Output the [x, y] coordinate of the center of the cell containing the given text.  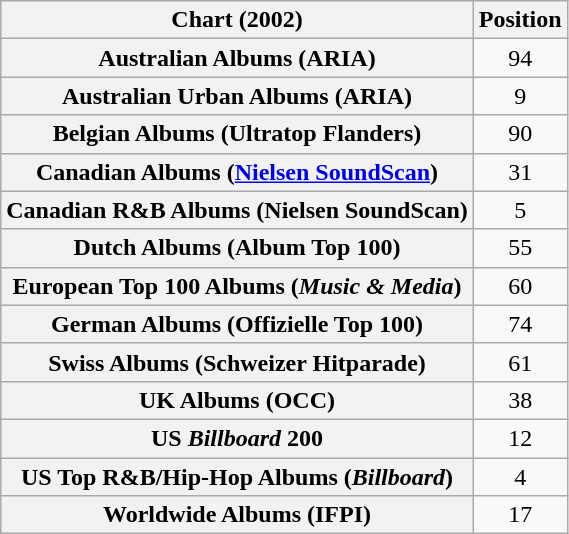
UK Albums (OCC) [238, 400]
European Top 100 Albums (Music & Media) [238, 286]
Belgian Albums (Ultratop Flanders) [238, 134]
94 [520, 58]
Dutch Albums (Album Top 100) [238, 248]
Swiss Albums (Schweizer Hitparade) [238, 362]
38 [520, 400]
Canadian Albums (Nielsen SoundScan) [238, 172]
German Albums (Offizielle Top 100) [238, 324]
US Billboard 200 [238, 438]
Worldwide Albums (IFPI) [238, 515]
5 [520, 210]
61 [520, 362]
74 [520, 324]
55 [520, 248]
31 [520, 172]
4 [520, 477]
90 [520, 134]
12 [520, 438]
US Top R&B/Hip-Hop Albums (Billboard) [238, 477]
60 [520, 286]
Chart (2002) [238, 20]
Australian Albums (ARIA) [238, 58]
Australian Urban Albums (ARIA) [238, 96]
Position [520, 20]
17 [520, 515]
Canadian R&B Albums (Nielsen SoundScan) [238, 210]
9 [520, 96]
